Determine the (X, Y) coordinate at the center of the cell enclosing the given text.  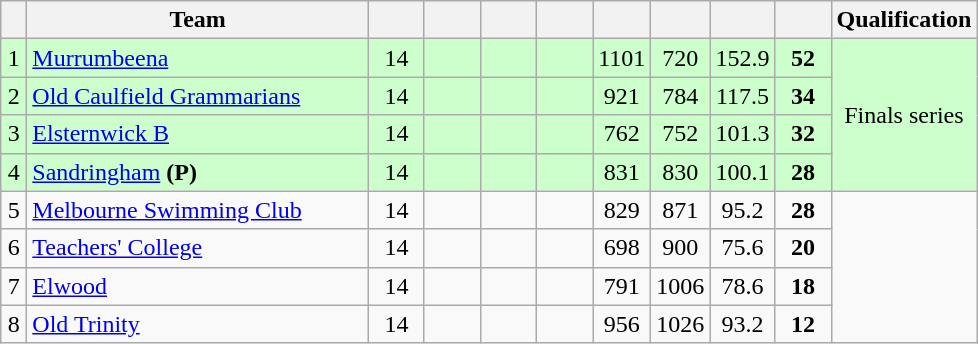
152.9 (742, 58)
95.2 (742, 210)
698 (622, 248)
32 (803, 134)
6 (14, 248)
8 (14, 324)
Elsternwick B (198, 134)
830 (680, 172)
900 (680, 248)
Team (198, 20)
Old Trinity (198, 324)
12 (803, 324)
Old Caulfield Grammarians (198, 96)
Finals series (904, 115)
Teachers' College (198, 248)
20 (803, 248)
871 (680, 210)
75.6 (742, 248)
1 (14, 58)
5 (14, 210)
831 (622, 172)
100.1 (742, 172)
34 (803, 96)
Sandringham (P) (198, 172)
4 (14, 172)
752 (680, 134)
7 (14, 286)
720 (680, 58)
956 (622, 324)
1006 (680, 286)
Melbourne Swimming Club (198, 210)
784 (680, 96)
101.3 (742, 134)
Elwood (198, 286)
Qualification (904, 20)
93.2 (742, 324)
1101 (622, 58)
791 (622, 286)
117.5 (742, 96)
2 (14, 96)
78.6 (742, 286)
18 (803, 286)
Murrumbeena (198, 58)
829 (622, 210)
921 (622, 96)
52 (803, 58)
3 (14, 134)
762 (622, 134)
1026 (680, 324)
